Pinpoint the cell where the given text exists, returning its (x, y) midpoint coordinate. 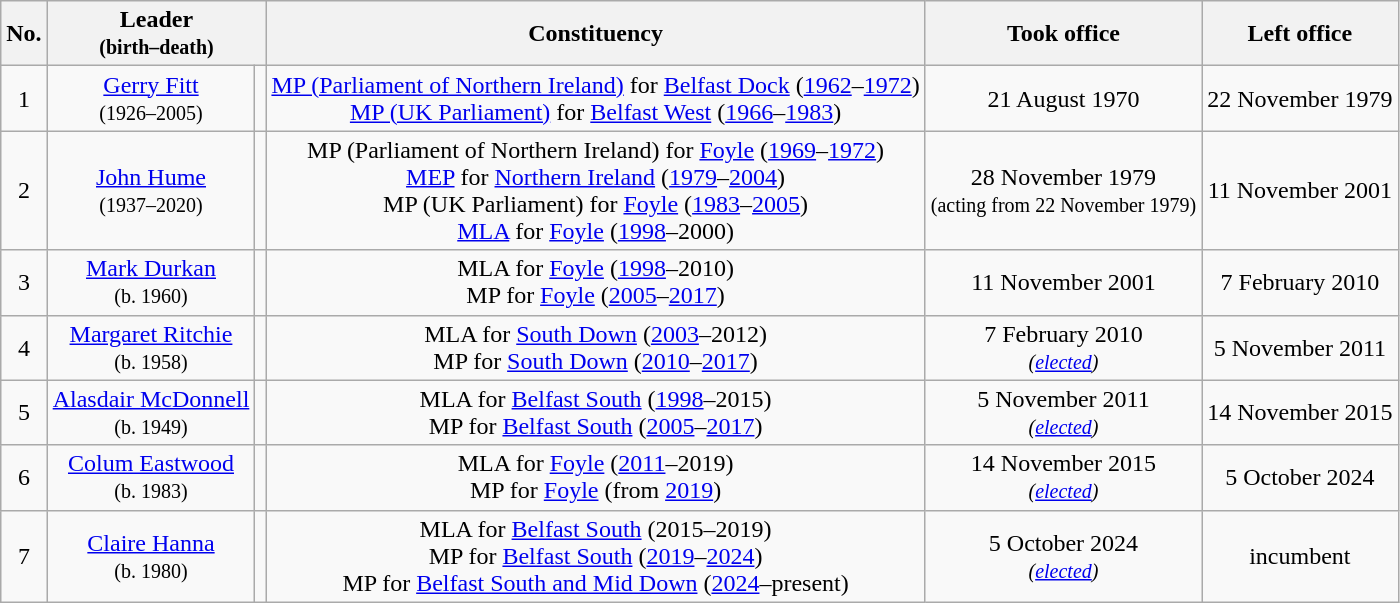
5 October 2024(elected) (1063, 556)
MLA for Foyle (2011–2019)MP for Foyle (from 2019) (596, 478)
Leader(birth–death) (156, 34)
MLA for Belfast South (2015–2019)MP for Belfast South (2019–2024)MP for Belfast South and Mid Down (2024–present) (596, 556)
Constituency (596, 34)
Margaret Ritchie(b. 1958) (151, 348)
7 February 2010(elected) (1063, 348)
5 November 2011 (1300, 348)
Claire Hanna(b. 1980) (151, 556)
Colum Eastwood(b. 1983) (151, 478)
14 November 2015(elected) (1063, 478)
MLA for Belfast South (1998–2015)MP for Belfast South (2005–2017) (596, 412)
21 August 1970 (1063, 98)
28 November 1979(acting from 22 November 1979) (1063, 190)
6 (24, 478)
John Hume(1937–2020) (151, 190)
No. (24, 34)
5 October 2024 (1300, 478)
Took office (1063, 34)
1 (24, 98)
MLA for Foyle (1998–2010)MP for Foyle (2005–2017) (596, 282)
incumbent (1300, 556)
3 (24, 282)
MP (Parliament of Northern Ireland) for Belfast Dock (1962–1972)MP (UK Parliament) for Belfast West (1966–1983) (596, 98)
7 (24, 556)
Alasdair McDonnell(b. 1949) (151, 412)
5 (24, 412)
4 (24, 348)
7 February 2010 (1300, 282)
2 (24, 190)
22 November 1979 (1300, 98)
14 November 2015 (1300, 412)
Mark Durkan(b. 1960) (151, 282)
MLA for South Down (2003–2012)MP for South Down (2010–2017) (596, 348)
Gerry Fitt(1926–2005) (151, 98)
5 November 2011(elected) (1063, 412)
Left office (1300, 34)
